For the text-containing cell, return its midpoint in (X, Y) coordinate format. 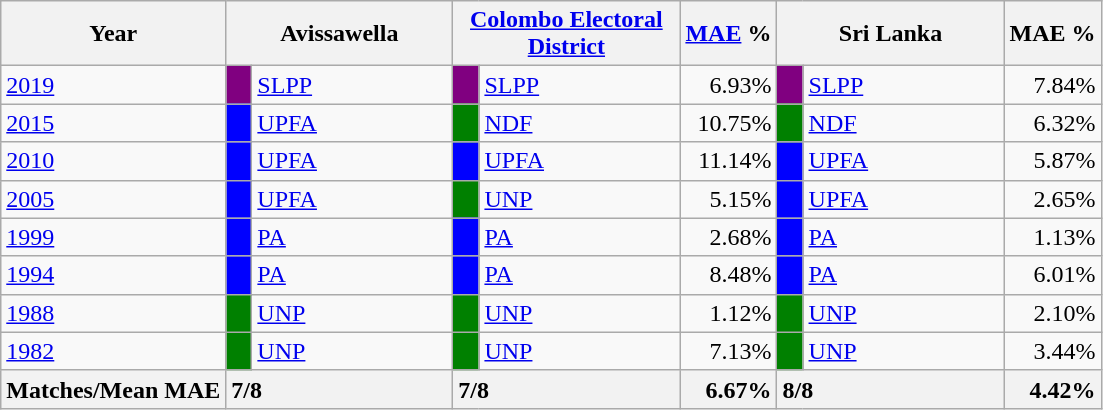
1994 (114, 275)
5.15% (728, 199)
6.01% (1052, 275)
4.42% (1052, 389)
6.93% (728, 85)
Year (114, 34)
1.12% (728, 313)
1982 (114, 351)
6.32% (1052, 123)
Colombo Electoral District (566, 34)
2019 (114, 85)
10.75% (728, 123)
2015 (114, 123)
1.13% (1052, 237)
7.13% (728, 351)
3.44% (1052, 351)
Avissawella (340, 34)
8/8 (890, 389)
2.10% (1052, 313)
Matches/Mean MAE (114, 389)
2005 (114, 199)
7.84% (1052, 85)
Sri Lanka (890, 34)
11.14% (728, 161)
5.87% (1052, 161)
1988 (114, 313)
2.65% (1052, 199)
8.48% (728, 275)
6.67% (728, 389)
2.68% (728, 237)
2010 (114, 161)
1999 (114, 237)
